Identify which cell holds the provided text, then report its [X, Y] central coordinate. 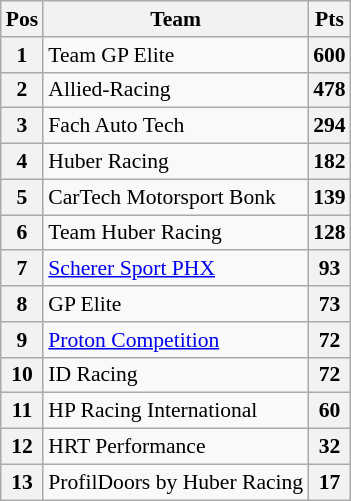
HP Racing International [176, 411]
ID Racing [176, 375]
182 [330, 162]
9 [22, 340]
478 [330, 90]
5 [22, 197]
Team GP Elite [176, 55]
8 [22, 304]
Huber Racing [176, 162]
2 [22, 90]
Allied-Racing [176, 90]
4 [22, 162]
60 [330, 411]
HRT Performance [176, 447]
ProfilDoors by Huber Racing [176, 482]
139 [330, 197]
Scherer Sport PHX [176, 269]
17 [330, 482]
73 [330, 304]
Pos [22, 19]
32 [330, 447]
93 [330, 269]
600 [330, 55]
6 [22, 233]
7 [22, 269]
13 [22, 482]
Pts [330, 19]
Fach Auto Tech [176, 126]
10 [22, 375]
12 [22, 447]
294 [330, 126]
GP Elite [176, 304]
Proton Competition [176, 340]
11 [22, 411]
Team Huber Racing [176, 233]
128 [330, 233]
3 [22, 126]
1 [22, 55]
CarTech Motorsport Bonk [176, 197]
Team [176, 19]
